Determine the [x, y] coordinate at the center of the cell enclosing the given text.  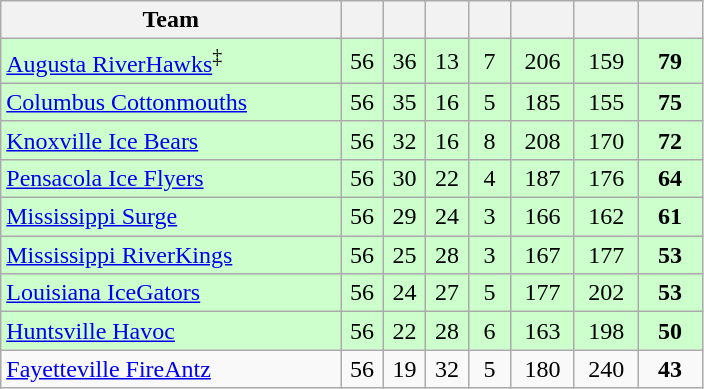
167 [543, 255]
30 [404, 178]
Fayetteville FireAntz [171, 369]
43 [670, 369]
202 [606, 293]
198 [606, 331]
170 [606, 140]
Huntsville Havoc [171, 331]
4 [489, 178]
Louisiana IceGators [171, 293]
180 [543, 369]
240 [606, 369]
72 [670, 140]
29 [404, 217]
79 [670, 62]
Columbus Cottonmouths [171, 102]
Knoxville Ice Bears [171, 140]
Mississippi Surge [171, 217]
Team [171, 20]
13 [447, 62]
Mississippi RiverKings [171, 255]
27 [447, 293]
6 [489, 331]
7 [489, 62]
163 [543, 331]
166 [543, 217]
25 [404, 255]
Augusta RiverHawks‡ [171, 62]
Pensacola Ice Flyers [171, 178]
162 [606, 217]
64 [670, 178]
176 [606, 178]
185 [543, 102]
50 [670, 331]
206 [543, 62]
35 [404, 102]
19 [404, 369]
155 [606, 102]
36 [404, 62]
8 [489, 140]
187 [543, 178]
75 [670, 102]
208 [543, 140]
61 [670, 217]
159 [606, 62]
